Identify which cell holds the provided text, then report its [x, y] central coordinate. 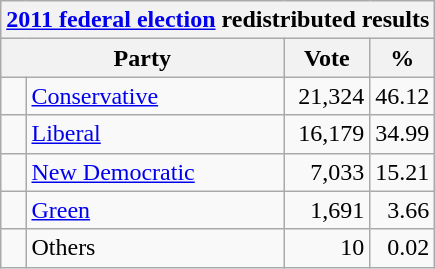
10 [327, 248]
New Democratic [155, 172]
1,691 [327, 210]
2011 federal election redistributed results [218, 20]
Green [155, 210]
16,179 [327, 134]
Vote [327, 58]
3.66 [402, 210]
Party [142, 58]
15.21 [402, 172]
Others [155, 248]
46.12 [402, 96]
21,324 [327, 96]
% [402, 58]
Liberal [155, 134]
0.02 [402, 248]
7,033 [327, 172]
34.99 [402, 134]
Conservative [155, 96]
